Return the [x, y] coordinate for the center point of the cell that contains the specified text.  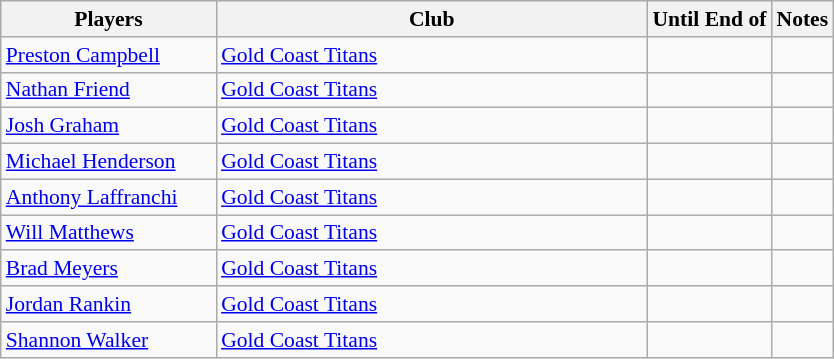
Michael Henderson [108, 162]
Will Matthews [108, 233]
Preston Campbell [108, 55]
Notes [802, 19]
Shannon Walker [108, 340]
Josh Graham [108, 126]
Players [108, 19]
Nathan Friend [108, 90]
Brad Meyers [108, 269]
Club [432, 19]
Anthony Laffranchi [108, 197]
Jordan Rankin [108, 304]
Until End of [709, 19]
